Search for the cell housing the specified text and yield its [x, y] center coordinate. 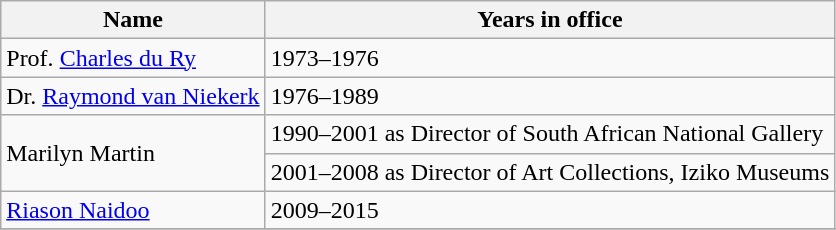
1990–2001 as Director of South African National Gallery [550, 134]
2001–2008 as Director of Art Collections, Iziko Museums [550, 172]
2009–2015 [550, 210]
1973–1976 [550, 58]
Prof. Charles du Ry [133, 58]
Riason Naidoo [133, 210]
Marilyn Martin [133, 153]
1976–1989 [550, 96]
Dr. Raymond van Niekerk [133, 96]
Years in office [550, 20]
Name [133, 20]
